From the cell containing the given text, extract its center point as [x, y] coordinate. 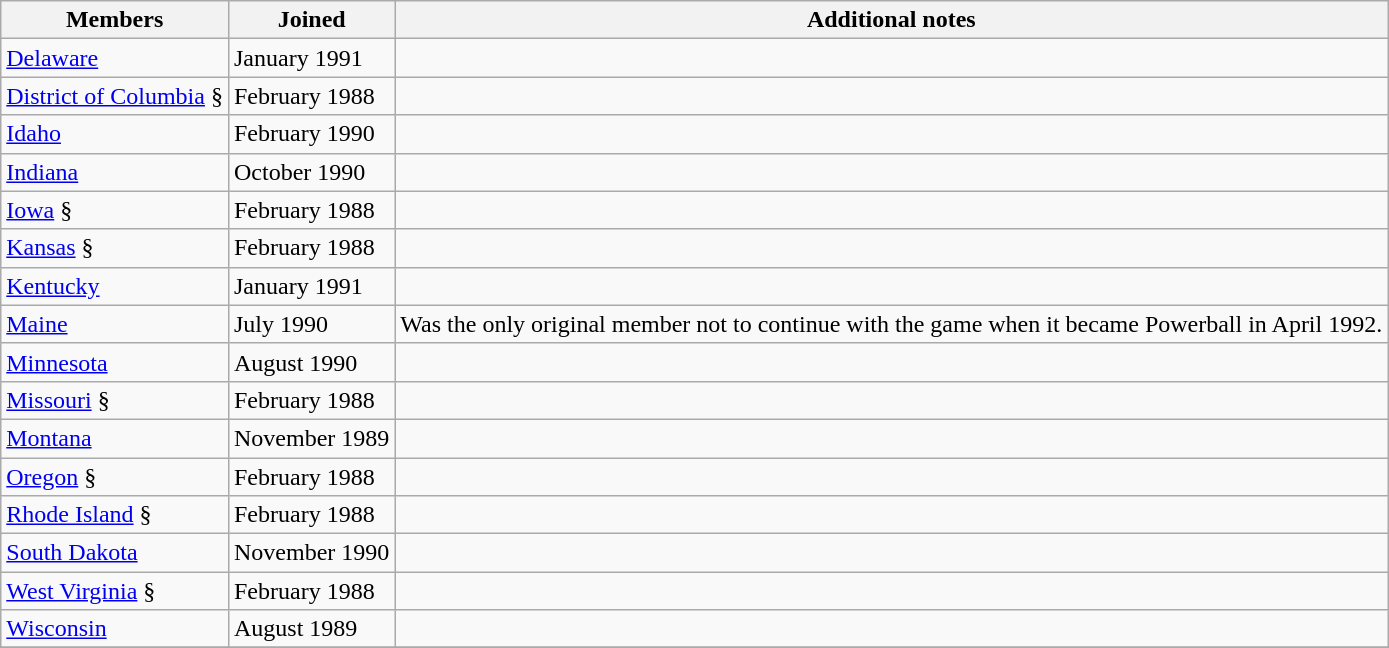
Rhode Island § [115, 515]
Additional notes [892, 20]
West Virginia § [115, 591]
November 1989 [311, 438]
October 1990 [311, 172]
Was the only original member not to continue with the game when it became Powerball in April 1992. [892, 324]
Oregon § [115, 477]
South Dakota [115, 553]
Minnesota [115, 362]
Kansas § [115, 248]
Joined [311, 20]
July 1990 [311, 324]
Wisconsin [115, 629]
Maine [115, 324]
Iowa § [115, 210]
Indiana [115, 172]
August 1989 [311, 629]
November 1990 [311, 553]
Missouri § [115, 400]
Delaware [115, 58]
February 1990 [311, 134]
Members [115, 20]
Idaho [115, 134]
Montana [115, 438]
August 1990 [311, 362]
District of Columbia § [115, 96]
Kentucky [115, 286]
